Identify which cell holds the provided text, then report its [x, y] central coordinate. 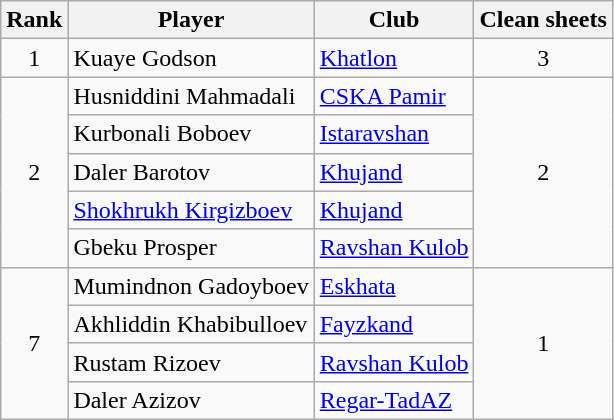
Eskhata [394, 286]
Daler Barotov [191, 172]
Clean sheets [543, 20]
Kuaye Godson [191, 58]
Husniddini Mahmadali [191, 96]
Akhliddin Khabibulloev [191, 324]
Daler Azizov [191, 400]
Club [394, 20]
Istaravshan [394, 134]
Fayzkand [394, 324]
Player [191, 20]
Gbeku Prosper [191, 248]
Regar-TadAZ [394, 400]
Rustam Rizoev [191, 362]
Rank [34, 20]
Mumindnon Gadoyboev [191, 286]
Khatlon [394, 58]
3 [543, 58]
Shokhrukh Kirgizboev [191, 210]
Kurbonali Boboev [191, 134]
7 [34, 343]
CSKA Pamir [394, 96]
